Return (X, Y) of the center of cell containing provided text 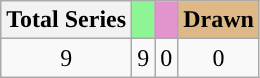
Drawn (219, 20)
Total Series (66, 20)
